Extract the (x, y) coordinate from the center of the cell holding the provided text.  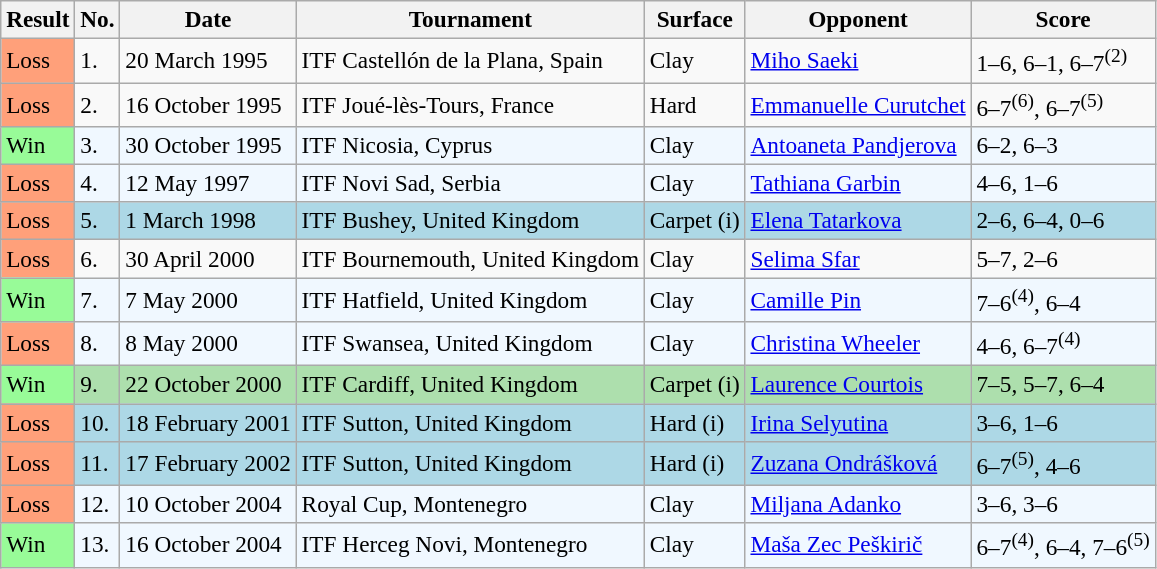
Laurence Courtois (858, 384)
10. (98, 422)
7–5, 5–7, 6–4 (1063, 384)
Irina Selyutina (858, 422)
ITF Joué-lès-Tours, France (470, 104)
4–6, 6–7(4) (1063, 343)
ITF Novi Sad, Serbia (470, 183)
Date (208, 19)
Miljana Adanko (858, 504)
Antoaneta Pandjerova (858, 145)
Tathiana Garbin (858, 183)
Zuzana Ondrášková (858, 463)
Opponent (858, 19)
20 March 1995 (208, 60)
6–7(5), 4–6 (1063, 463)
Miho Saeki (858, 60)
Royal Cup, Montenegro (470, 504)
Elena Tatarkova (858, 221)
ITF Cardiff, United Kingdom (470, 384)
Selima Sfar (858, 258)
1. (98, 60)
Emmanuelle Curutchet (858, 104)
2–6, 6–4, 0–6 (1063, 221)
9. (98, 384)
13. (98, 545)
7. (98, 299)
8 May 2000 (208, 343)
16 October 1995 (208, 104)
5. (98, 221)
1–6, 6–1, 6–7(2) (1063, 60)
22 October 2000 (208, 384)
7 May 2000 (208, 299)
3–6, 1–6 (1063, 422)
30 October 1995 (208, 145)
ITF Bushey, United Kingdom (470, 221)
6–7(4), 6–4, 7–6(5) (1063, 545)
Camille Pin (858, 299)
7–6(4), 6–4 (1063, 299)
ITF Swansea, United Kingdom (470, 343)
8. (98, 343)
12. (98, 504)
ITF Hatfield, United Kingdom (470, 299)
6–2, 6–3 (1063, 145)
6. (98, 258)
17 February 2002 (208, 463)
11. (98, 463)
4–6, 1–6 (1063, 183)
Tournament (470, 19)
30 April 2000 (208, 258)
5–7, 2–6 (1063, 258)
12 May 1997 (208, 183)
Surface (694, 19)
3–6, 3–6 (1063, 504)
No. (98, 19)
ITF Castellón de la Plana, Spain (470, 60)
1 March 1998 (208, 221)
2. (98, 104)
Christina Wheeler (858, 343)
ITF Bournemouth, United Kingdom (470, 258)
10 October 2004 (208, 504)
Result (38, 19)
Maša Zec Peškirič (858, 545)
16 October 2004 (208, 545)
3. (98, 145)
6–7(6), 6–7(5) (1063, 104)
Score (1063, 19)
Hard (694, 104)
ITF Nicosia, Cyprus (470, 145)
ITF Herceg Novi, Montenegro (470, 545)
18 February 2001 (208, 422)
4. (98, 183)
